Provide the (x, y) coordinate of the cell's center where the given text is located.  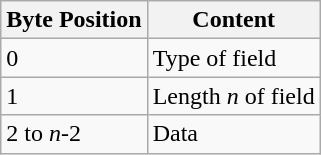
Byte Position (74, 20)
Length n of field (234, 96)
1 (74, 96)
Type of field (234, 58)
Content (234, 20)
Data (234, 134)
0 (74, 58)
2 to n-2 (74, 134)
